Return [x, y] of the center of cell containing provided text 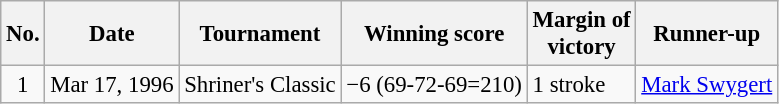
Margin ofvictory [582, 34]
1 [23, 85]
Mar 17, 1996 [112, 85]
Tournament [260, 34]
Shriner's Classic [260, 85]
Mark Swygert [707, 85]
1 stroke [582, 85]
Runner-up [707, 34]
Date [112, 34]
No. [23, 34]
Winning score [434, 34]
−6 (69-72-69=210) [434, 85]
